Output the [X, Y] coordinate of the center of the cell containing the given text.  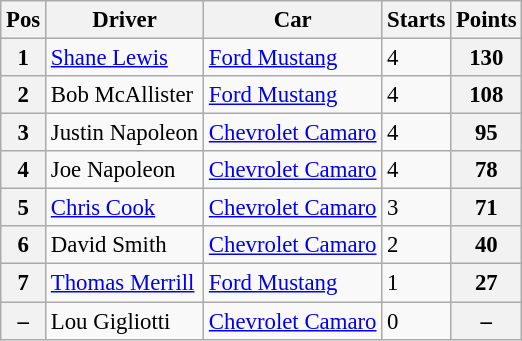
Pos [24, 20]
130 [486, 58]
Joe Napoleon [125, 170]
95 [486, 133]
5 [24, 208]
Points [486, 20]
Driver [125, 20]
0 [416, 321]
Bob McAllister [125, 95]
27 [486, 283]
Thomas Merrill [125, 283]
108 [486, 95]
Chris Cook [125, 208]
78 [486, 170]
Starts [416, 20]
Shane Lewis [125, 58]
Lou Gigliotti [125, 321]
Car [293, 20]
71 [486, 208]
7 [24, 283]
6 [24, 245]
Justin Napoleon [125, 133]
David Smith [125, 245]
40 [486, 245]
